Extract the [X, Y] coordinate from the center of the cell holding the provided text.  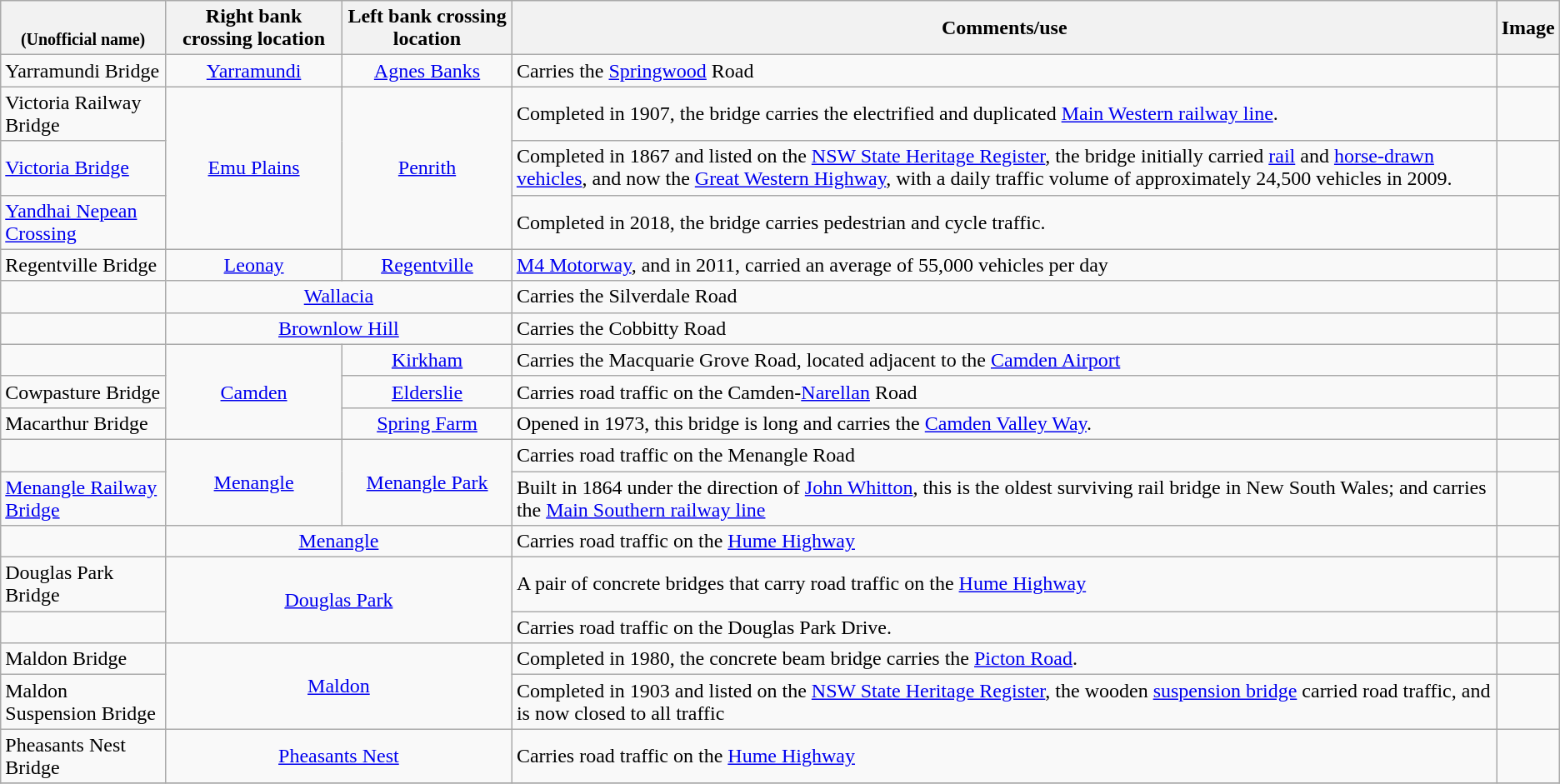
(Unofficial name) [83, 28]
Completed in 1980, the concrete beam bridge carries the Picton Road. [1004, 659]
Image [1528, 28]
Victoria Railway Bridge [83, 113]
Completed in 1907, the bridge carries the electrified and duplicated Main Western railway line. [1004, 113]
Emu Plains [253, 168]
Douglas Park Bridge [83, 585]
Menangle Park [427, 482]
Pheasants Nest [338, 757]
Right bank crossing location [253, 28]
Regentville [427, 265]
Pheasants Nest Bridge [83, 757]
Camden [253, 392]
Regentville Bridge [83, 265]
Yarramundi [253, 71]
Completed in 1903 and listed on the NSW State Heritage Register, the wooden suspension bridge carried road traffic, and is now closed to all traffic [1004, 702]
Opened in 1973, this bridge is long and carries the Camden Valley Way. [1004, 423]
Brownlow Hill [338, 328]
Completed in 2018, the bridge carries pedestrian and cycle traffic. [1004, 222]
Carries the Macquarie Grove Road, located adjacent to the Camden Airport [1004, 360]
Agnes Banks [427, 71]
Cowpasture Bridge [83, 392]
Carries the Cobbitty Road [1004, 328]
Left bank crossing location [427, 28]
Spring Farm [427, 423]
M4 Motorway, and in 2011, carried an average of 55,000 vehicles per day [1004, 265]
Douglas Park [338, 600]
Maldon [338, 687]
Elderslie [427, 392]
Victoria Bridge [83, 168]
Kirkham [427, 360]
Menangle Railway Bridge [83, 498]
Maldon Suspension Bridge [83, 702]
Maldon Bridge [83, 659]
Yandhai Nepean Crossing [83, 222]
Comments/use [1004, 28]
Wallacia [338, 297]
Leonay [253, 265]
Penrith [427, 168]
Carries road traffic on the Menangle Road [1004, 455]
Yarramundi Bridge [83, 71]
Carries the Springwood Road [1004, 71]
Carries road traffic on the Douglas Park Drive. [1004, 627]
Macarthur Bridge [83, 423]
Carries the Silverdale Road [1004, 297]
A pair of concrete bridges that carry road traffic on the Hume Highway [1004, 585]
Carries road traffic on the Camden-Narellan Road [1004, 392]
